From the cell containing the given text, extract its center point as (x, y) coordinate. 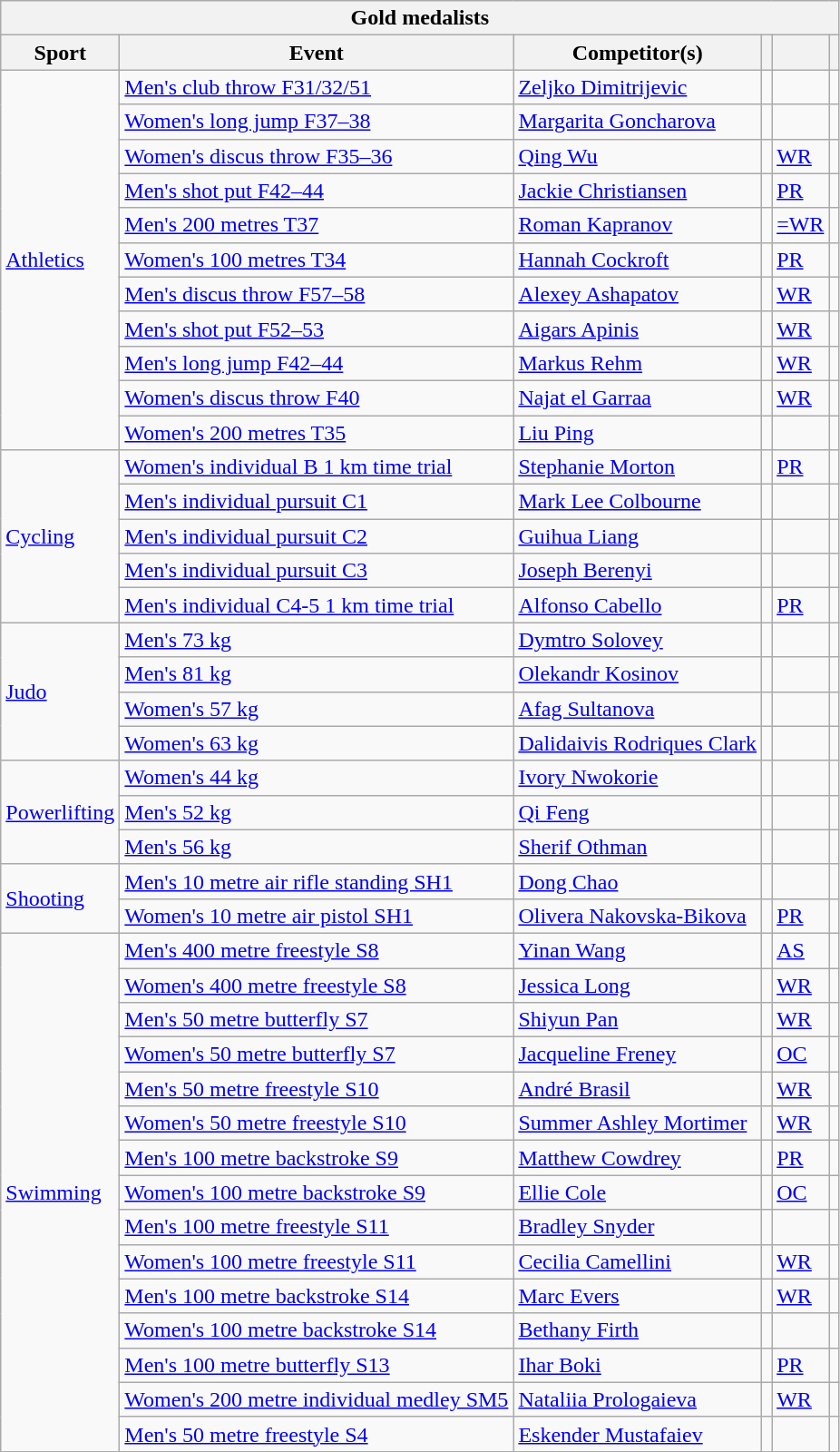
Guihua Liang (638, 536)
Swimming (60, 1192)
Women's 200 metre individual medley SM5 (317, 1399)
Sport (60, 53)
Men's 50 metre freestyle S4 (317, 1434)
Men's club throw F31/32/51 (317, 87)
Women's 100 metre freestyle S11 (317, 1261)
Women's 100 metre backstroke S9 (317, 1192)
Men's 56 kg (317, 847)
André Brasil (638, 1089)
Women's discus throw F40 (317, 397)
Shooting (60, 898)
Men's 50 metre freestyle S10 (317, 1089)
Dymtro Solovey (638, 640)
Men's 10 metre air rifle standing SH1 (317, 881)
Summer Ashley Mortimer (638, 1123)
Women's long jump F37–38 (317, 122)
Women's 57 kg (317, 709)
Najat el Garraa (638, 397)
Women's 400 metre freestyle S8 (317, 985)
Alexey Ashapatov (638, 294)
Dong Chao (638, 881)
Men's individual pursuit C3 (317, 571)
Yinan Wang (638, 950)
Jacqueline Freney (638, 1055)
Judo (60, 692)
Cycling (60, 536)
Powerlifting (60, 812)
Women's 100 metres T34 (317, 260)
Competitor(s) (638, 53)
=WR (800, 225)
Women's individual B 1 km time trial (317, 467)
Men's 200 metres T37 (317, 225)
Men's long jump F42–44 (317, 363)
Stephanie Morton (638, 467)
Eskender Mustafaiev (638, 1434)
Ellie Cole (638, 1192)
Margarita Goncharova (638, 122)
Qi Feng (638, 812)
Cecilia Camellini (638, 1261)
Men's 100 metre freestyle S11 (317, 1227)
Bradley Snyder (638, 1227)
Men's individual pursuit C1 (317, 502)
Women's 50 metre butterfly S7 (317, 1055)
Shiyun Pan (638, 1020)
Men's individual pursuit C2 (317, 536)
Men's individual C4-5 1 km time trial (317, 605)
Men's shot put F42–44 (317, 191)
Women's 44 kg (317, 778)
Afag Sultanova (638, 709)
Roman Kapranov (638, 225)
Ivory Nwokorie (638, 778)
Nataliia Prologaieva (638, 1399)
Olekandr Kosinov (638, 674)
Men's 50 metre butterfly S7 (317, 1020)
Gold medalists (420, 18)
Matthew Cowdrey (638, 1158)
Men's 100 metre backstroke S14 (317, 1296)
Ihar Boki (638, 1365)
Bethany Firth (638, 1330)
Zeljko Dimitrijevic (638, 87)
Men's shot put F52–53 (317, 329)
Jessica Long (638, 985)
Marc Evers (638, 1296)
Olivera Nakovska-Bikova (638, 916)
Sherif Othman (638, 847)
Men's 81 kg (317, 674)
Men's 52 kg (317, 812)
Alfonso Cabello (638, 605)
Dalidaivis Rodriques Clark (638, 743)
Women's 10 metre air pistol SH1 (317, 916)
Women's 200 metres T35 (317, 433)
Men's discus throw F57–58 (317, 294)
Liu Ping (638, 433)
Women's 50 metre freestyle S10 (317, 1123)
Athletics (60, 260)
Women's 63 kg (317, 743)
Aigars Apinis (638, 329)
Jackie Christiansen (638, 191)
Qing Wu (638, 156)
Men's 400 metre freestyle S8 (317, 950)
Men's 100 metre butterfly S13 (317, 1365)
Hannah Cockroft (638, 260)
Event (317, 53)
Men's 73 kg (317, 640)
Men's 100 metre backstroke S9 (317, 1158)
Joseph Berenyi (638, 571)
Women's 100 metre backstroke S14 (317, 1330)
AS (800, 950)
Mark Lee Colbourne (638, 502)
Markus Rehm (638, 363)
Women's discus throw F35–36 (317, 156)
